Extract the (x, y) coordinate from the center of the cell holding the provided text.  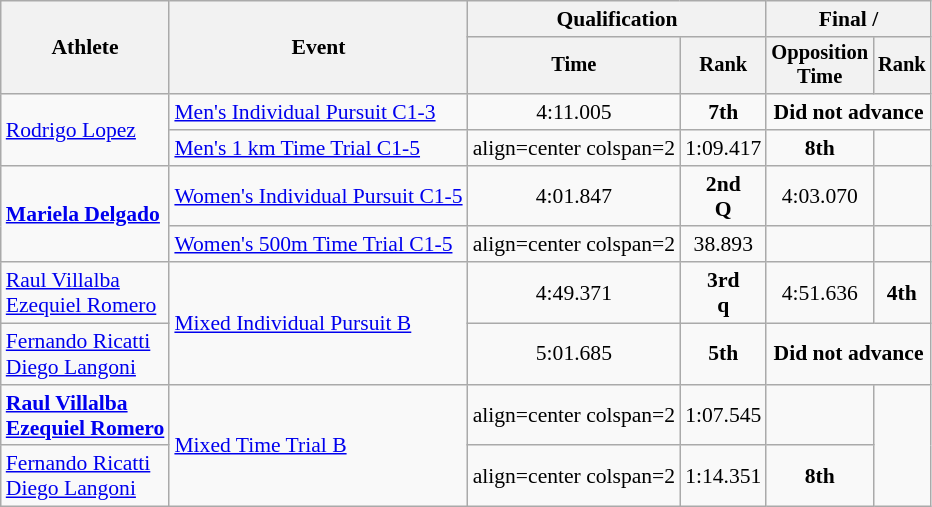
4th (902, 292)
4:49.371 (574, 292)
OppositionTime (820, 66)
Women's 500m Time Trial C1-5 (318, 245)
4:03.070 (820, 196)
1:07.545 (723, 416)
Men's Individual Pursuit C1-3 (318, 112)
Mixed Time Trial B (318, 446)
Rodrigo Lopez (86, 130)
1:14.351 (723, 476)
5th (723, 354)
4:11.005 (574, 112)
Athlete (86, 48)
4:01.847 (574, 196)
2ndQ (723, 196)
5:01.685 (574, 354)
4:51.636 (820, 292)
3rdq (723, 292)
Final / (848, 19)
Women's Individual Pursuit C1-5 (318, 196)
38.893 (723, 245)
Qualification (618, 19)
1:09.417 (723, 148)
Men's 1 km Time Trial C1-5 (318, 148)
Mariela Delgado (86, 214)
Event (318, 48)
Time (574, 66)
7th (723, 112)
Mixed Individual Pursuit B (318, 323)
